Identify which cell holds the provided text, then report its (x, y) central coordinate. 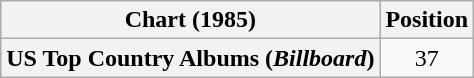
Chart (1985) (190, 20)
37 (427, 58)
US Top Country Albums (Billboard) (190, 58)
Position (427, 20)
